Detect which cell encompasses the target text, then output its (X, Y) center coordinate. 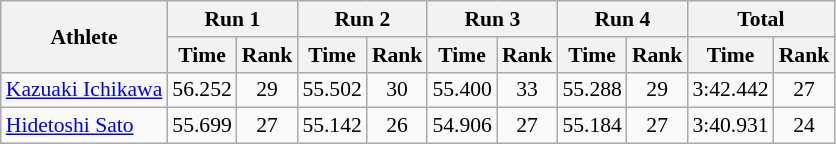
55.142 (332, 126)
Run 4 (622, 19)
Athlete (84, 36)
Run 2 (362, 19)
3:40.931 (730, 126)
Hidetoshi Sato (84, 126)
55.288 (592, 90)
55.184 (592, 126)
56.252 (202, 90)
Run 1 (232, 19)
55.699 (202, 126)
24 (804, 126)
55.502 (332, 90)
Run 3 (492, 19)
30 (398, 90)
54.906 (462, 126)
26 (398, 126)
Total (760, 19)
33 (528, 90)
55.400 (462, 90)
Kazuaki Ichikawa (84, 90)
3:42.442 (730, 90)
